Output the [x, y] coordinate of the center of the cell containing the given text.  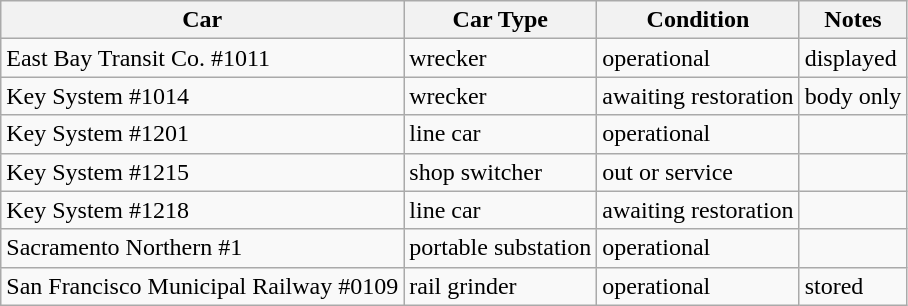
Key System #1215 [202, 172]
portable substation [500, 248]
rail grinder [500, 286]
Key System #1218 [202, 210]
stored [853, 286]
displayed [853, 58]
Notes [853, 20]
out or service [698, 172]
Car [202, 20]
shop switcher [500, 172]
body only [853, 96]
Car Type [500, 20]
San Francisco Municipal Railway #0109 [202, 286]
Sacramento Northern #1 [202, 248]
Condition [698, 20]
Key System #1201 [202, 134]
East Bay Transit Co. #1011 [202, 58]
Key System #1014 [202, 96]
